Pinpoint the cell where the given text exists, returning its (x, y) midpoint coordinate. 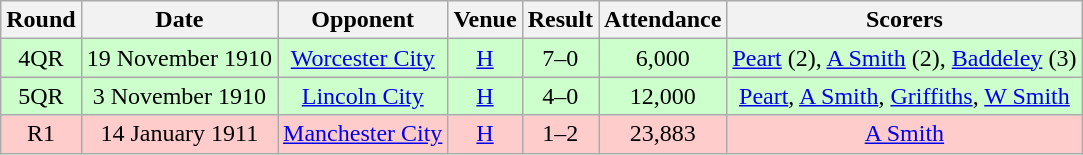
19 November 1910 (179, 58)
4QR (41, 58)
Date (179, 20)
Venue (485, 20)
Worcester City (363, 58)
1–2 (560, 134)
A Smith (904, 134)
Peart (2), A Smith (2), Baddeley (3) (904, 58)
Peart, A Smith, Griffiths, W Smith (904, 96)
Attendance (663, 20)
R1 (41, 134)
Opponent (363, 20)
7–0 (560, 58)
4–0 (560, 96)
Manchester City (363, 134)
Result (560, 20)
23,883 (663, 134)
6,000 (663, 58)
14 January 1911 (179, 134)
Round (41, 20)
5QR (41, 96)
3 November 1910 (179, 96)
Lincoln City (363, 96)
12,000 (663, 96)
Scorers (904, 20)
